Return the (X, Y) coordinate for the center point of the cell that contains the specified text.  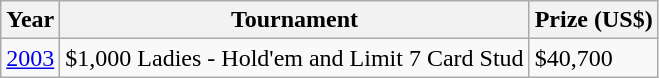
$40,700 (594, 58)
$1,000 Ladies - Hold'em and Limit 7 Card Stud (294, 58)
Year (30, 20)
2003 (30, 58)
Tournament (294, 20)
Prize (US$) (594, 20)
